For the text-containing cell, return its midpoint in (X, Y) coordinate format. 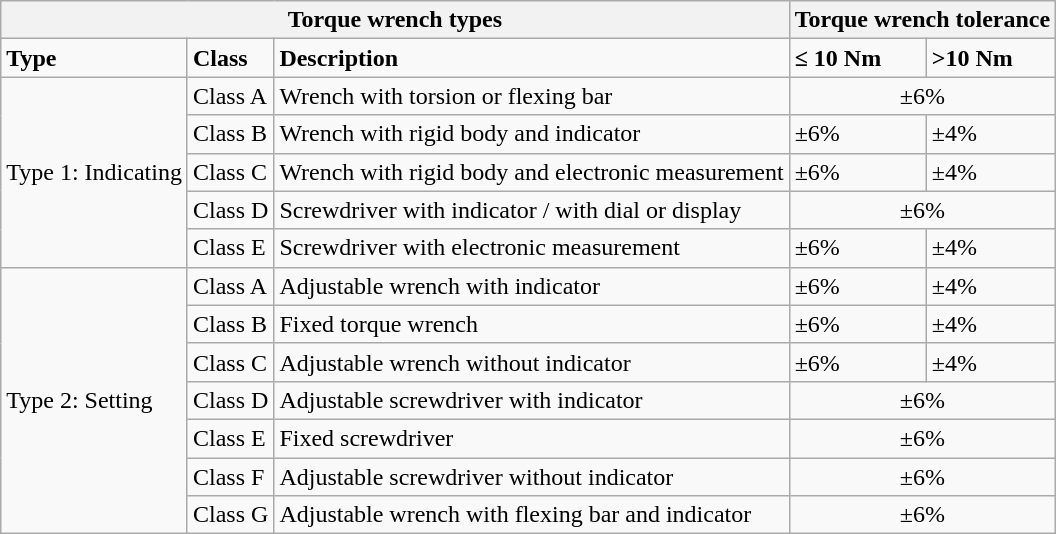
Class (230, 58)
Description (532, 58)
Type 2: Setting (94, 400)
Adjustable wrench with indicator (532, 286)
Wrench with rigid body and electronic measurement (532, 172)
Type (94, 58)
Adjustable wrench with flexing bar and indicator (532, 515)
Screwdriver with electronic measurement (532, 248)
Screwdriver with indicator / with dial or display (532, 210)
Wrench with rigid body and indicator (532, 134)
≤ 10 Nm (858, 58)
Torque wrench types (395, 20)
Type 1: Indicating (94, 172)
Class G (230, 515)
Fixed torque wrench (532, 324)
Wrench with torsion or flexing bar (532, 96)
Adjustable screwdriver without indicator (532, 477)
Class F (230, 477)
Adjustable wrench without indicator (532, 362)
>10 Nm (990, 58)
Adjustable screwdriver with indicator (532, 400)
Fixed screwdriver (532, 438)
Torque wrench tolerance (922, 20)
